Capture the cell that displays the provided text and extract its (X, Y) central coordinate. 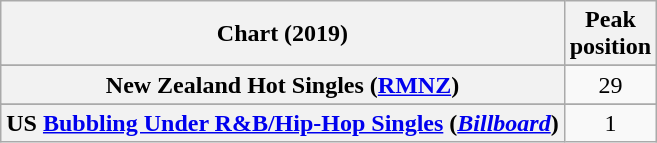
Peakposition (610, 34)
Chart (2019) (282, 34)
29 (610, 85)
New Zealand Hot Singles (RMNZ) (282, 85)
US Bubbling Under R&B/Hip-Hop Singles (Billboard) (282, 123)
1 (610, 123)
